Identify which cell holds the provided text, then report its [X, Y] central coordinate. 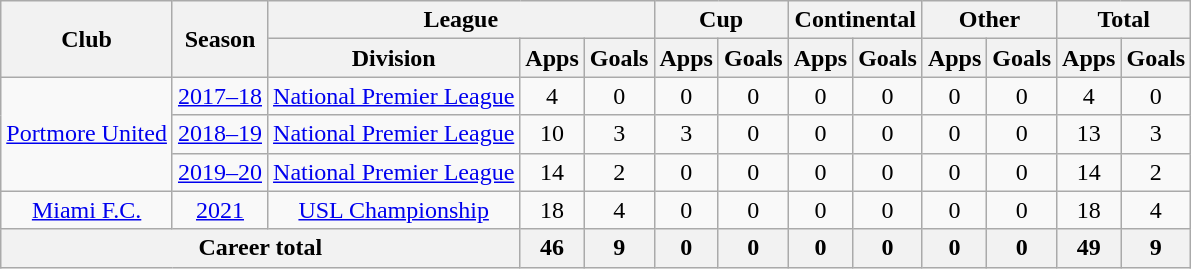
League [461, 20]
2019–20 [220, 172]
Other [989, 20]
Cup [721, 20]
2018–19 [220, 134]
Portmore United [87, 134]
Total [1124, 20]
Division [394, 58]
Continental [855, 20]
2021 [220, 210]
Club [87, 39]
Career total [260, 248]
49 [1089, 248]
46 [552, 248]
2017–18 [220, 96]
USL Championship [394, 210]
Miami F.C. [87, 210]
Season [220, 39]
10 [552, 134]
13 [1089, 134]
